Return the (X, Y) coordinate for the center point of the cell that contains the specified text.  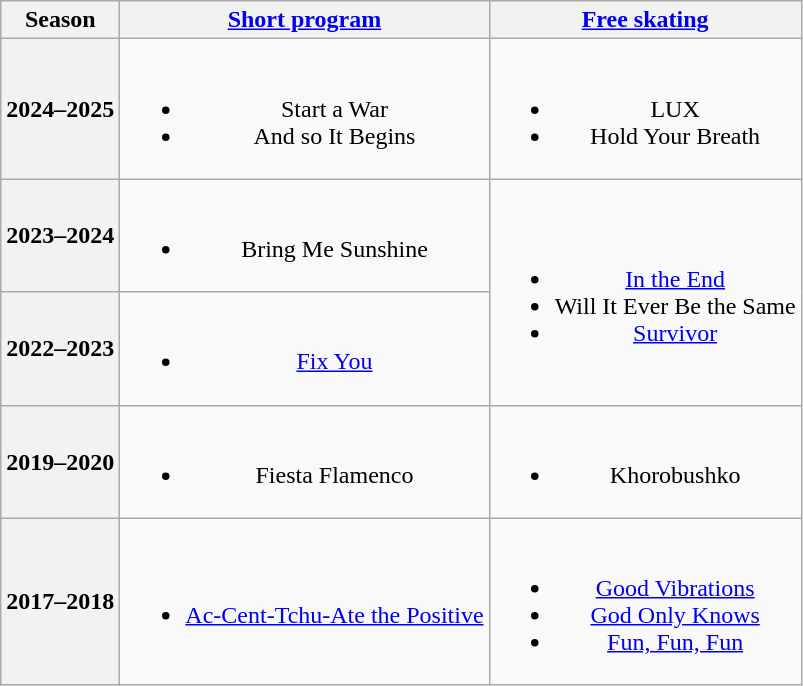
Start a WarAnd so It Begins (304, 109)
Fiesta Flamenco (304, 462)
LUX Hold Your Breath (645, 109)
2017–2018 (60, 602)
2024–2025 (60, 109)
Free skating (645, 20)
Short program (304, 20)
Fix You (304, 348)
2023–2024 (60, 236)
In the End Will It Ever Be the Same Survivor (645, 292)
Bring Me Sunshine (304, 236)
2022–2023 (60, 348)
Khorobushko (645, 462)
Ac-Cent-Tchu-Ate the Positive (304, 602)
Season (60, 20)
Good Vibrations God Only Knows Fun, Fun, Fun (645, 602)
2019–2020 (60, 462)
